Scan for the cell matching the given text and deliver its (x, y) coordinate at center. 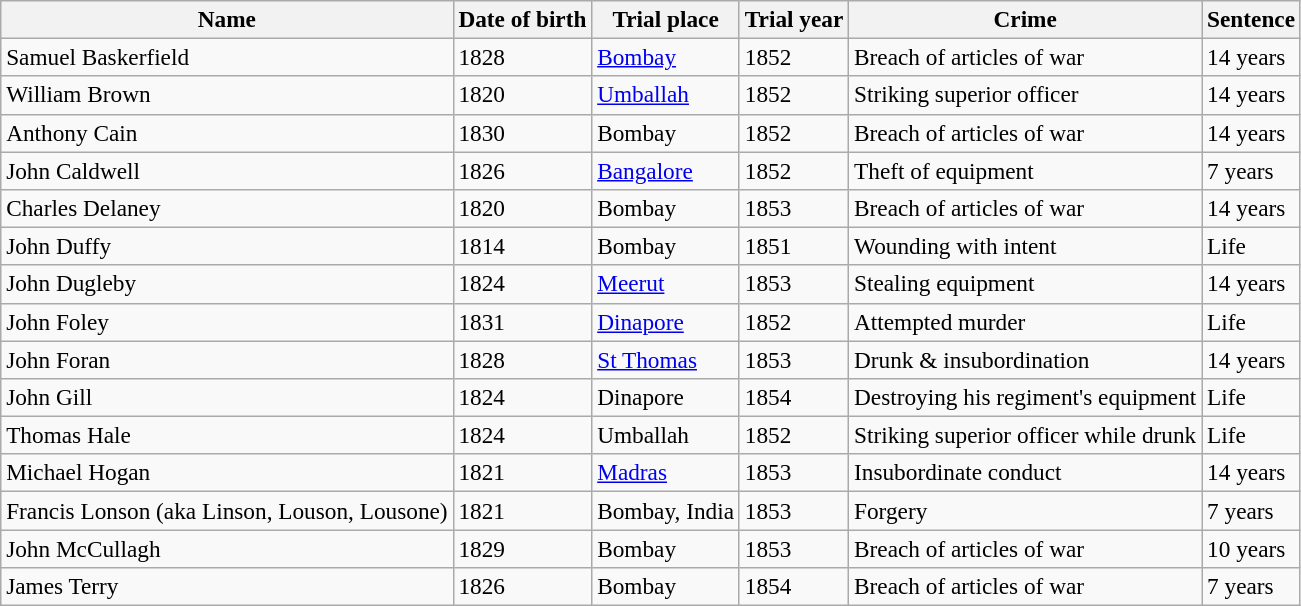
Striking superior officer (1026, 95)
Trial year (794, 19)
Sentence (1252, 19)
Meerut (666, 284)
Michael Hogan (227, 473)
Date of birth (522, 19)
Samuel Baskerfield (227, 57)
Stealing equipment (1026, 284)
Insubordinate conduct (1026, 473)
Charles Delaney (227, 208)
Bombay, India (666, 510)
Drunk & insubordination (1026, 359)
Bangalore (666, 170)
Striking superior officer while drunk (1026, 435)
Francis Lonson (aka Linson, Louson, Lousone) (227, 510)
Crime (1026, 19)
John Duffy (227, 246)
Forgery (1026, 510)
John Dugleby (227, 284)
John McCullagh (227, 548)
10 years (1252, 548)
Name (227, 19)
Destroying his regiment's equipment (1026, 397)
1851 (794, 246)
Theft of equipment (1026, 170)
William Brown (227, 95)
1831 (522, 322)
Wounding with intent (1026, 246)
James Terry (227, 586)
Anthony Cain (227, 133)
Trial place (666, 19)
Madras (666, 473)
John Gill (227, 397)
John Foley (227, 322)
John Caldwell (227, 170)
Thomas Hale (227, 435)
John Foran (227, 359)
1814 (522, 246)
1830 (522, 133)
St Thomas (666, 359)
1829 (522, 548)
Attempted murder (1026, 322)
